Determine the [X, Y] coordinate at the center of the cell enclosing the given text.  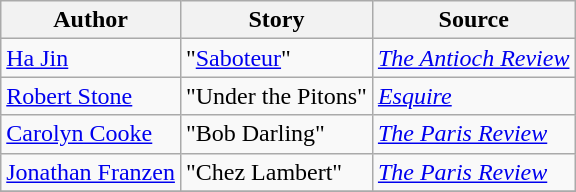
"Bob Darling" [276, 134]
Author [91, 20]
Story [276, 20]
Source [474, 20]
Carolyn Cooke [91, 134]
Robert Stone [91, 96]
"Under the Pitons" [276, 96]
"Chez Lambert" [276, 172]
Esquire [474, 96]
"Saboteur" [276, 58]
Jonathan Franzen [91, 172]
The Antioch Review [474, 58]
Ha Jin [91, 58]
